Return [x, y] of the center of cell containing provided text 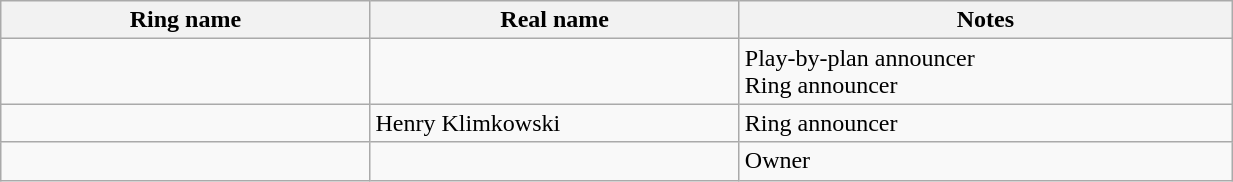
Notes [985, 20]
Play-by-plan announcerRing announcer [985, 72]
Henry Klimkowski [554, 123]
Owner [985, 161]
Real name [554, 20]
Ring announcer [985, 123]
Ring name [186, 20]
